Extract the [X, Y] coordinate from the center of the cell holding the provided text.  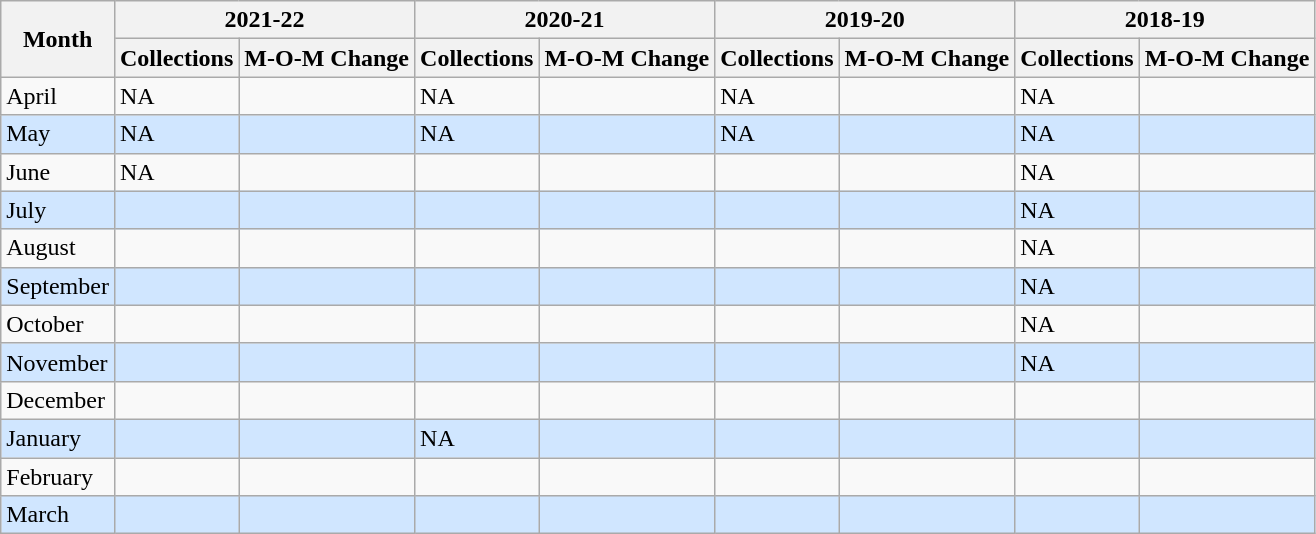
2020-21 [565, 20]
2021-22 [264, 20]
July [58, 210]
Month [58, 39]
November [58, 362]
June [58, 172]
2018-19 [1165, 20]
April [58, 96]
2019-20 [865, 20]
March [58, 515]
February [58, 477]
October [58, 324]
December [58, 400]
August [58, 248]
May [58, 134]
January [58, 438]
September [58, 286]
